Detect which cell encompasses the target text, then output its [X, Y] center coordinate. 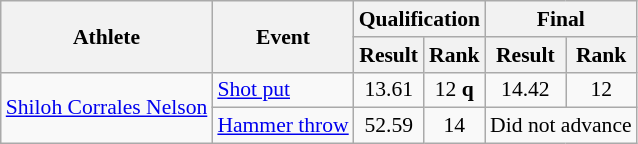
Shot put [282, 90]
Athlete [107, 36]
12 q [454, 90]
12 [602, 90]
Qualification [420, 19]
Did not advance [561, 126]
13.61 [389, 90]
14 [454, 126]
14.42 [526, 90]
Shiloh Corrales Nelson [107, 108]
Event [282, 36]
Final [561, 19]
Hammer throw [282, 126]
52.59 [389, 126]
